For the text-containing cell, return its midpoint in (x, y) coordinate format. 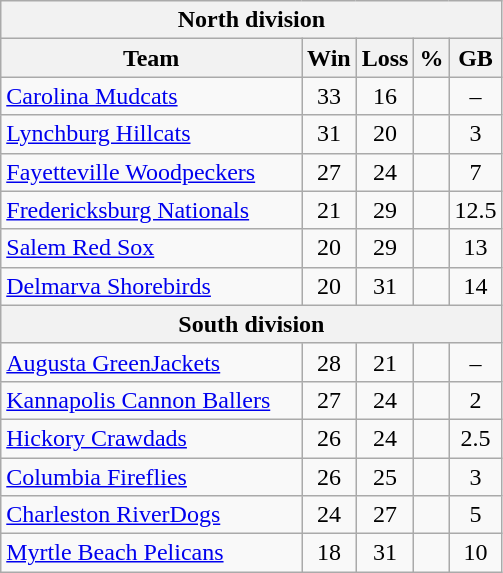
Delmarva Shorebirds (152, 286)
Loss (385, 58)
Fayetteville Woodpeckers (152, 172)
Win (330, 58)
13 (476, 248)
Salem Red Sox (152, 248)
7 (476, 172)
Hickory Crawdads (152, 438)
Carolina Mudcats (152, 96)
Kannapolis Cannon Ballers (152, 400)
South division (252, 324)
5 (476, 515)
Charleston RiverDogs (152, 515)
GB (476, 58)
North division (252, 20)
% (432, 58)
Fredericksburg Nationals (152, 210)
2.5 (476, 438)
14 (476, 286)
Team (152, 58)
Lynchburg Hillcats (152, 134)
28 (330, 362)
18 (330, 553)
16 (385, 96)
12.5 (476, 210)
25 (385, 477)
2 (476, 400)
Augusta GreenJackets (152, 362)
Myrtle Beach Pelicans (152, 553)
33 (330, 96)
Columbia Fireflies (152, 477)
10 (476, 553)
